Output the (x, y) coordinate of the center of the cell containing the given text.  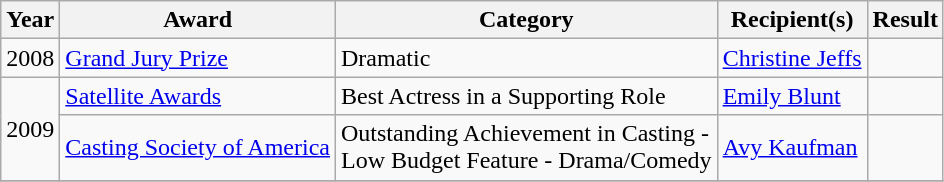
Grand Jury Prize (198, 58)
Recipient(s) (792, 20)
2008 (30, 58)
Casting Society of America (198, 148)
Christine Jeffs (792, 58)
Result (905, 20)
Best Actress in a Supporting Role (526, 96)
Emily Blunt (792, 96)
Category (526, 20)
Dramatic (526, 58)
2009 (30, 128)
Outstanding Achievement in Casting - Low Budget Feature - Drama/Comedy (526, 148)
Satellite Awards (198, 96)
Avy Kaufman (792, 148)
Year (30, 20)
Award (198, 20)
